Output the (x, y) coordinate of the center of the cell containing the given text.  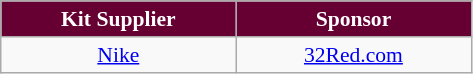
Sponsor (354, 19)
Kit Supplier (118, 19)
32Red.com (354, 55)
Nike (118, 55)
